Detect which cell encompasses the target text, then output its (x, y) center coordinate. 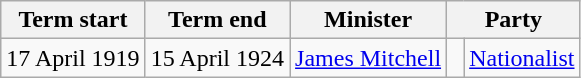
Minister (368, 20)
Term start (73, 20)
James Mitchell (368, 58)
Term end (217, 20)
15 April 1924 (217, 58)
Party (514, 20)
Nationalist (522, 58)
17 April 1919 (73, 58)
